Extract the [X, Y] coordinate from the center of the cell holding the provided text.  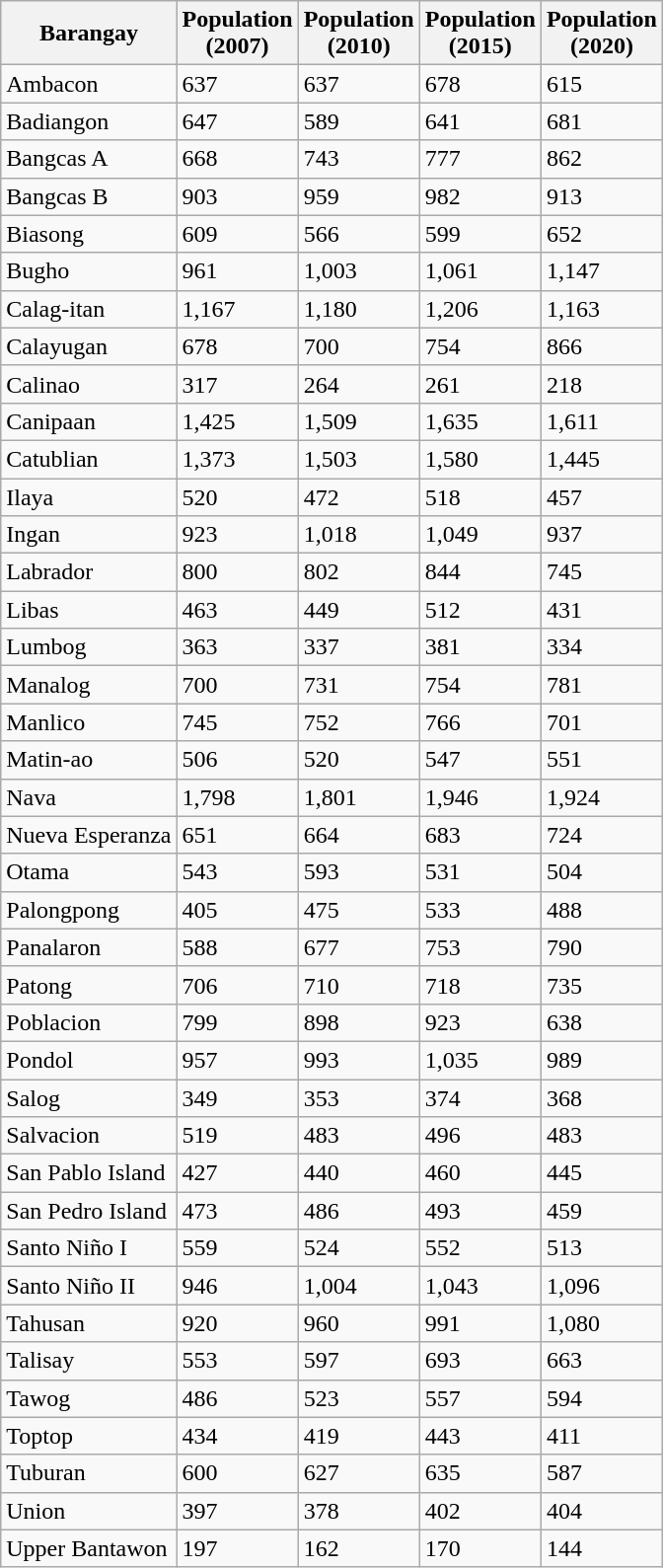
1,611 [602, 421]
1,035 [479, 1060]
800 [237, 572]
434 [237, 1436]
411 [602, 1436]
Biasong [89, 234]
349 [237, 1098]
1,635 [479, 421]
766 [479, 722]
551 [602, 760]
337 [359, 647]
1,096 [602, 1286]
Talisay [89, 1361]
San Pedro Island [89, 1211]
Calayugan [89, 346]
543 [237, 872]
638 [602, 1022]
1,509 [359, 421]
1,445 [602, 459]
1,163 [602, 309]
368 [602, 1098]
1,946 [479, 797]
706 [237, 985]
615 [602, 84]
1,147 [602, 271]
Nava [89, 797]
566 [359, 234]
Tawog [89, 1398]
Population(2010) [359, 34]
1,004 [359, 1286]
1,167 [237, 309]
473 [237, 1211]
1,043 [479, 1286]
961 [237, 271]
162 [359, 1548]
752 [359, 722]
1,003 [359, 271]
587 [602, 1473]
693 [479, 1361]
170 [479, 1548]
Tuburan [89, 1473]
457 [602, 496]
593 [359, 872]
547 [479, 760]
1,018 [359, 535]
Santo Niño II [89, 1286]
144 [602, 1548]
Ingan [89, 535]
1,061 [479, 271]
718 [479, 985]
519 [237, 1136]
802 [359, 572]
594 [602, 1398]
1,180 [359, 309]
449 [359, 610]
Patong [89, 985]
496 [479, 1136]
627 [359, 1473]
218 [602, 384]
512 [479, 610]
Calinao [89, 384]
Population(2007) [237, 34]
731 [359, 685]
991 [479, 1323]
600 [237, 1473]
799 [237, 1022]
960 [359, 1323]
Pondol [89, 1060]
982 [479, 196]
Toptop [89, 1436]
197 [237, 1548]
374 [479, 1098]
599 [479, 234]
937 [602, 535]
Libas [89, 610]
378 [359, 1511]
652 [602, 234]
Bangcas A [89, 159]
641 [479, 121]
261 [479, 384]
683 [479, 835]
668 [237, 159]
781 [602, 685]
475 [359, 910]
957 [237, 1060]
989 [602, 1060]
866 [602, 346]
647 [237, 121]
559 [237, 1248]
427 [237, 1173]
1,373 [237, 459]
Catublian [89, 459]
381 [479, 647]
1,503 [359, 459]
790 [602, 947]
493 [479, 1211]
431 [602, 610]
334 [602, 647]
533 [479, 910]
488 [602, 910]
589 [359, 121]
946 [237, 1286]
777 [479, 159]
557 [479, 1398]
523 [359, 1398]
Bangcas B [89, 196]
1,080 [602, 1323]
844 [479, 572]
264 [359, 384]
459 [602, 1211]
553 [237, 1361]
Bugho [89, 271]
363 [237, 647]
Otama [89, 872]
1,798 [237, 797]
Manalog [89, 685]
460 [479, 1173]
920 [237, 1323]
1,580 [479, 459]
419 [359, 1436]
959 [359, 196]
Matin-ao [89, 760]
504 [602, 872]
Population(2020) [602, 34]
710 [359, 985]
Salvacion [89, 1136]
513 [602, 1248]
524 [359, 1248]
445 [602, 1173]
862 [602, 159]
1,801 [359, 797]
898 [359, 1022]
1,206 [479, 309]
609 [237, 234]
506 [237, 760]
402 [479, 1511]
317 [237, 384]
Labrador [89, 572]
Nueva Esperanza [89, 835]
913 [602, 196]
1,049 [479, 535]
588 [237, 947]
463 [237, 610]
993 [359, 1060]
443 [479, 1436]
753 [479, 947]
472 [359, 496]
Upper Bantawon [89, 1548]
Ambacon [89, 84]
651 [237, 835]
Badiangon [89, 121]
552 [479, 1248]
440 [359, 1173]
353 [359, 1098]
Calag-itan [89, 309]
531 [479, 872]
Salog [89, 1098]
404 [602, 1511]
677 [359, 947]
724 [602, 835]
Canipaan [89, 421]
405 [237, 910]
Poblacion [89, 1022]
664 [359, 835]
San Pablo Island [89, 1173]
Manlico [89, 722]
597 [359, 1361]
1,425 [237, 421]
Lumbog [89, 647]
735 [602, 985]
Union [89, 1511]
Palongpong [89, 910]
1,924 [602, 797]
Panalaron [89, 947]
681 [602, 121]
Barangay [89, 34]
Santo Niño I [89, 1248]
743 [359, 159]
397 [237, 1511]
Population(2015) [479, 34]
663 [602, 1361]
Ilaya [89, 496]
518 [479, 496]
Tahusan [89, 1323]
903 [237, 196]
635 [479, 1473]
701 [602, 722]
